Find where the given text appears and provide that cell's center as [x, y] coordinate. 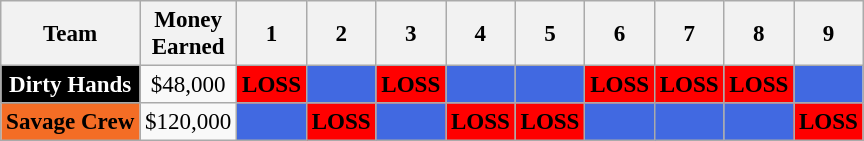
MoneyEarned [188, 34]
5 [550, 34]
Team [70, 34]
$120,000 [188, 122]
8 [759, 34]
7 [689, 34]
3 [411, 34]
6 [620, 34]
$48,000 [188, 85]
2 [341, 34]
1 [272, 34]
4 [481, 34]
Dirty Hands [70, 85]
9 [829, 34]
Savage Crew [70, 122]
